Scan for the cell matching the given text and deliver its [X, Y] coordinate at center. 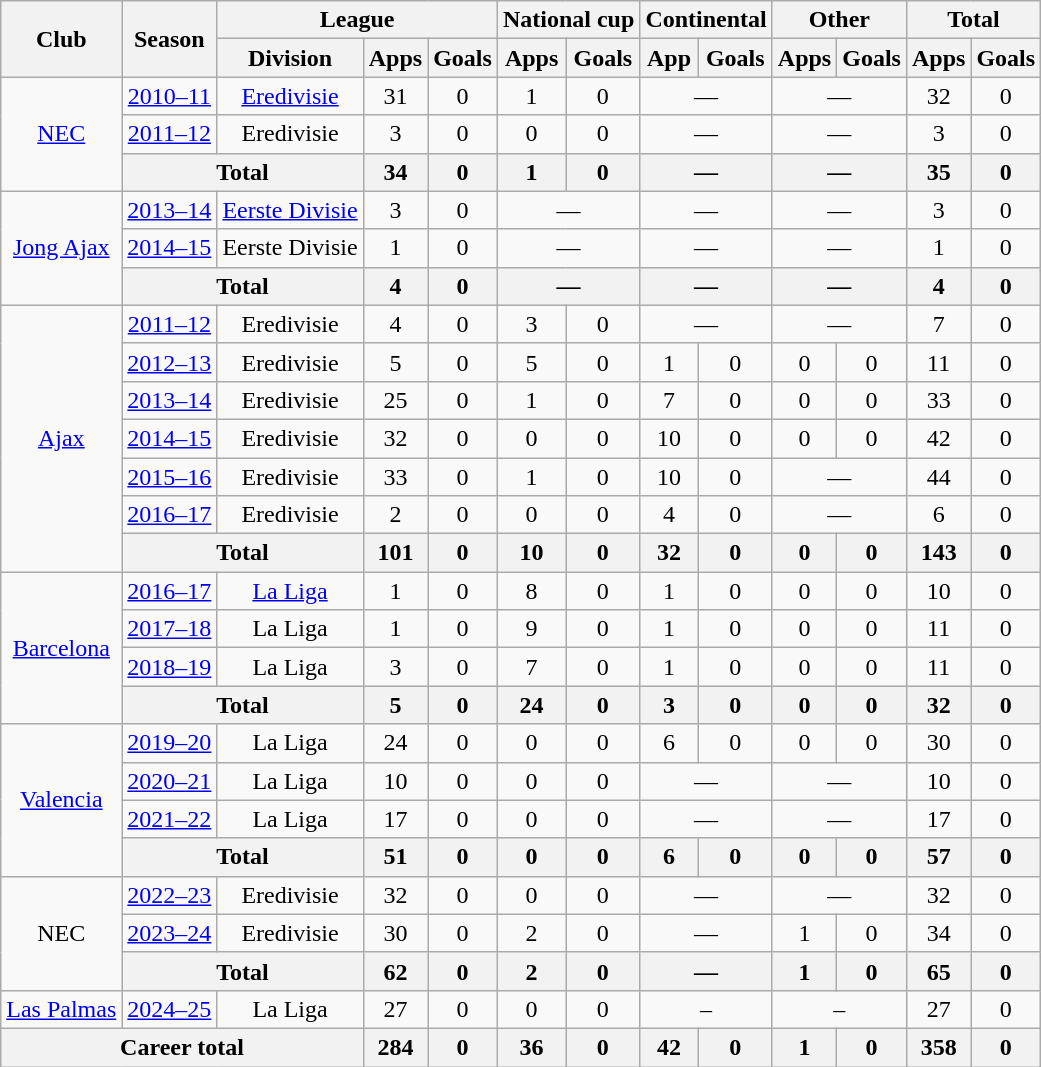
Las Palmas [62, 1009]
65 [938, 971]
Club [62, 39]
8 [531, 591]
25 [395, 400]
57 [938, 857]
101 [395, 553]
44 [938, 477]
2015–16 [170, 477]
51 [395, 857]
Ajax [62, 438]
2010–11 [170, 96]
31 [395, 96]
Division [290, 58]
2022–23 [170, 895]
62 [395, 971]
2017–18 [170, 629]
2023–24 [170, 933]
Continental [706, 20]
Career total [182, 1047]
2021–22 [170, 819]
2020–21 [170, 781]
Season [170, 39]
143 [938, 553]
2018–19 [170, 667]
36 [531, 1047]
35 [938, 172]
9 [531, 629]
Barcelona [62, 648]
284 [395, 1047]
358 [938, 1047]
Jong Ajax [62, 248]
App [669, 58]
Valencia [62, 800]
Other [839, 20]
2012–13 [170, 362]
League [358, 20]
National cup [568, 20]
2019–20 [170, 743]
2024–25 [170, 1009]
